Locate the cell with the specified text and output its [x, y] center coordinate. 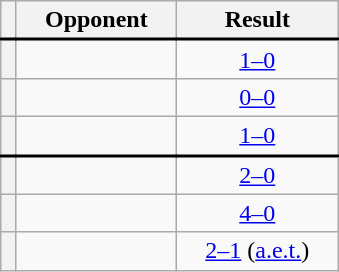
4–0 [257, 213]
0–0 [257, 97]
Result [257, 20]
2–0 [257, 174]
Opponent [96, 20]
2–1 (a.e.t.) [257, 251]
